Identify which cell holds the provided text, then report its [x, y] central coordinate. 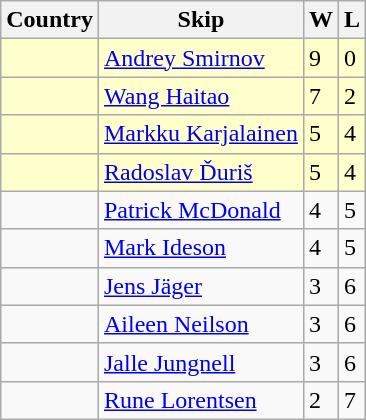
Patrick McDonald [200, 210]
W [320, 20]
Mark Ideson [200, 248]
Aileen Neilson [200, 324]
Rune Lorentsen [200, 400]
Jalle Jungnell [200, 362]
Wang Haitao [200, 96]
Skip [200, 20]
Jens Jäger [200, 286]
Andrey Smirnov [200, 58]
L [352, 20]
Country [50, 20]
9 [320, 58]
Radoslav Ďuriš [200, 172]
0 [352, 58]
Markku Karjalainen [200, 134]
